Extract the [X, Y] coordinate from the center of the cell holding the provided text.  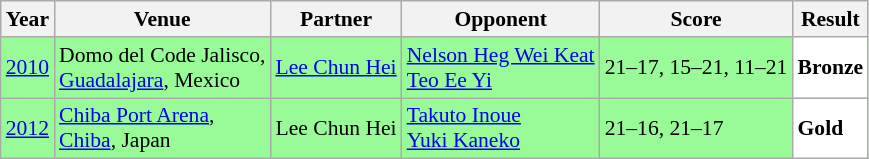
Bronze [830, 68]
Domo del Code Jalisco,Guadalajara, Mexico [162, 68]
Chiba Port Arena,Chiba, Japan [162, 128]
Takuto Inoue Yuki Kaneko [501, 128]
21–17, 15–21, 11–21 [696, 68]
Score [696, 19]
21–16, 21–17 [696, 128]
Year [28, 19]
2010 [28, 68]
Venue [162, 19]
Nelson Heg Wei Keat Teo Ee Yi [501, 68]
Result [830, 19]
2012 [28, 128]
Gold [830, 128]
Partner [336, 19]
Opponent [501, 19]
